Output the [X, Y] coordinate of the center of the cell containing the given text.  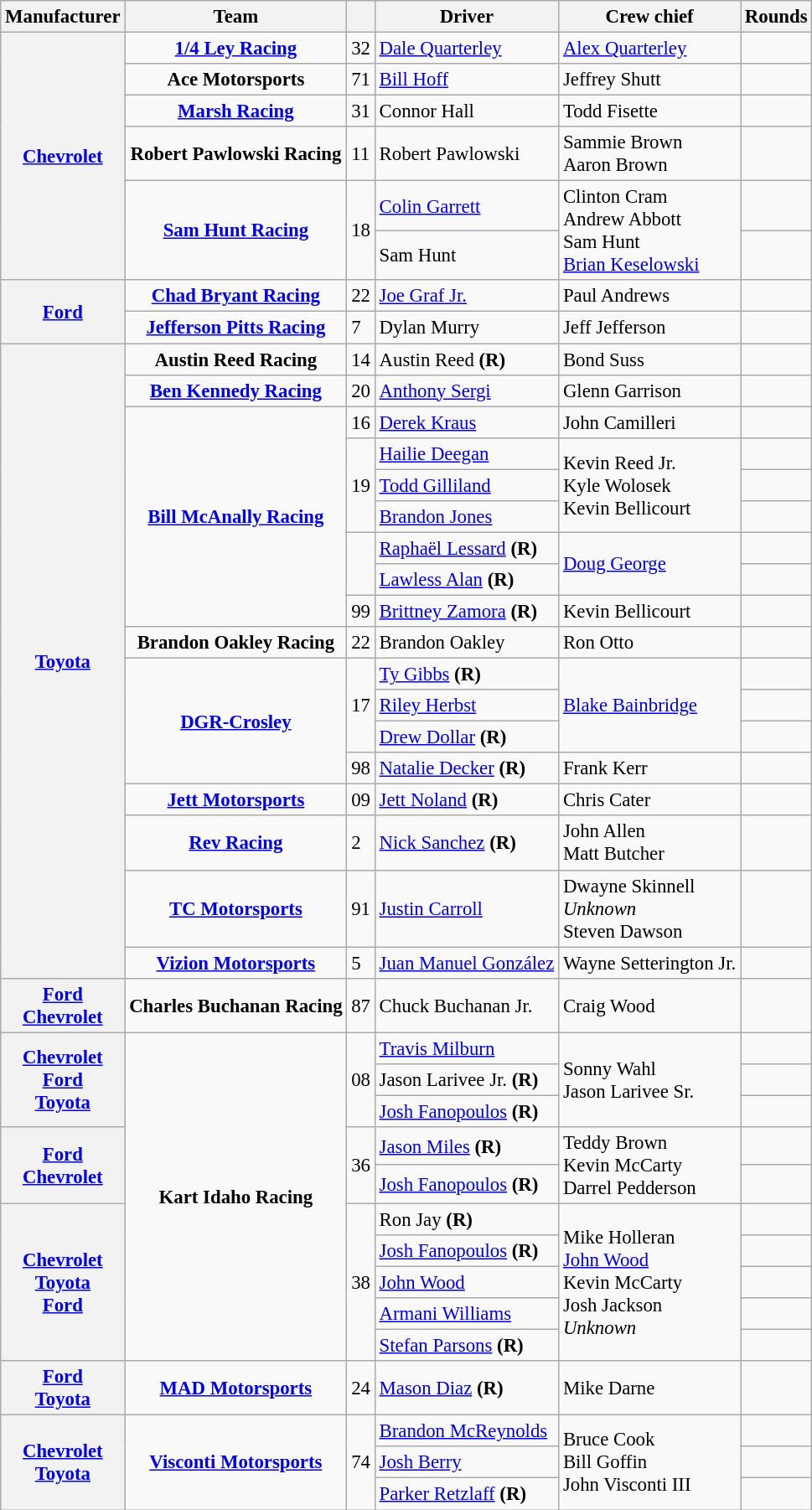
Kevin Reed Jr. Kyle Wolosek Kevin Bellicourt [650, 484]
Chris Cater [650, 800]
74 [360, 1463]
Rev Racing [236, 843]
Ford Toyota [63, 1388]
20 [360, 390]
Glenn Garrison [650, 390]
Brandon McReynolds [466, 1431]
Mason Diaz (R) [466, 1388]
Craig Wood [650, 1006]
91 [360, 908]
Ty Gibbs (R) [466, 675]
Parker Retzlaff (R) [466, 1494]
Paul Andrews [650, 296]
Hailie Deegan [466, 453]
Ford [63, 312]
Sonny Wahl Jason Larivee Sr. [650, 1079]
Wayne Setterington Jr. [650, 963]
31 [360, 111]
Jeffrey Shutt [650, 80]
Frank Kerr [650, 768]
Mike Holleran John Wood Kevin McCarty Josh Jackson Unknown [650, 1282]
Chuck Buchanan Jr. [466, 1006]
Jason Larivee Jr. (R) [466, 1080]
Justin Carroll [466, 908]
Bill Hoff [466, 80]
Chevrolet Toyota Ford [63, 1282]
Blake Bainbridge [650, 706]
18 [360, 231]
Dale Quarterley [466, 49]
Bruce Cook Bill Goffin John Visconti III [650, 1463]
Visconti Motorsports [236, 1463]
Jett Motorsports [236, 800]
Jefferson Pitts Racing [236, 328]
Sam Hunt [466, 255]
1/4 Ley Racing [236, 49]
John Wood [466, 1283]
Ron Jay (R) [466, 1219]
Driver [466, 17]
Kevin Bellicourt [650, 611]
Chevrolet [63, 157]
Jason Miles (R) [466, 1146]
87 [360, 1006]
Armani Williams [466, 1314]
Alex Quarterley [650, 49]
Vizion Motorsports [236, 963]
Austin Reed Racing [236, 359]
Natalie Decker (R) [466, 768]
Colin Garrett [466, 206]
Manufacturer [63, 17]
Marsh Racing [236, 111]
Ron Otto [650, 643]
Teddy Brown Kevin McCarty Darrel Pedderson [650, 1166]
Jett Noland (R) [466, 800]
32 [360, 49]
Chevrolet Ford Toyota [63, 1079]
Riley Herbst [466, 706]
Lawless Alan (R) [466, 580]
5 [360, 963]
Todd Gilliland [466, 485]
Team [236, 17]
Dylan Murry [466, 328]
Brandon Jones [466, 517]
08 [360, 1079]
Bond Suss [650, 359]
Doug George [650, 563]
Sammie Brown Aaron Brown [650, 154]
Brittney Zamora (R) [466, 611]
Joe Graf Jr. [466, 296]
09 [360, 800]
Chad Bryant Racing [236, 296]
Raphaël Lessard (R) [466, 548]
Stefan Parsons (R) [466, 1346]
14 [360, 359]
MAD Motorsports [236, 1388]
Juan Manuel González [466, 963]
Dwayne Skinnell Unknown Steven Dawson [650, 908]
71 [360, 80]
TC Motorsports [236, 908]
24 [360, 1388]
7 [360, 328]
Josh Berry [466, 1462]
Robert Pawlowski [466, 154]
Bill McAnally Racing [236, 516]
16 [360, 422]
Derek Kraus [466, 422]
Mike Darne [650, 1388]
Clinton Cram Andrew Abbott Sam Hunt Brian Keselowski [650, 231]
Ben Kennedy Racing [236, 390]
Brandon Oakley [466, 643]
Crew chief [650, 17]
Jeff Jefferson [650, 328]
Brandon Oakley Racing [236, 643]
Ace Motorsports [236, 80]
Sam Hunt Racing [236, 231]
98 [360, 768]
2 [360, 843]
Chevrolet Toyota [63, 1463]
36 [360, 1166]
Travis Milburn [466, 1048]
17 [360, 706]
Austin Reed (R) [466, 359]
19 [360, 484]
Todd Fisette [650, 111]
Robert Pawlowski Racing [236, 154]
Connor Hall [466, 111]
John Camilleri [650, 422]
Toyota [63, 661]
DGR-Crosley [236, 721]
Rounds [776, 17]
Drew Dollar (R) [466, 737]
Nick Sanchez (R) [466, 843]
Anthony Sergi [466, 390]
11 [360, 154]
99 [360, 611]
John Allen Matt Butcher [650, 843]
Kart Idaho Racing [236, 1197]
Charles Buchanan Racing [236, 1006]
38 [360, 1282]
